Determine the (x, y) coordinate at the center of the cell enclosing the given text.  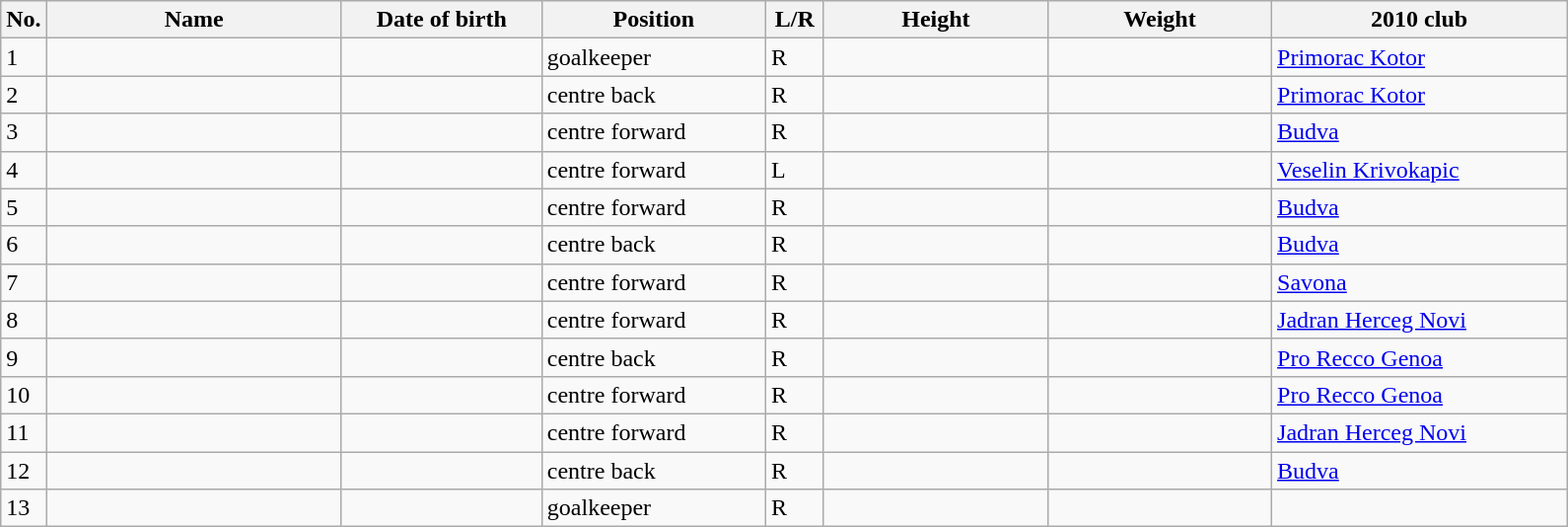
Date of birth (442, 20)
8 (24, 320)
No. (24, 20)
Savona (1420, 282)
9 (24, 357)
3 (24, 132)
Height (935, 20)
2010 club (1420, 20)
10 (24, 395)
Weight (1160, 20)
12 (24, 471)
1 (24, 57)
11 (24, 432)
7 (24, 282)
Name (193, 20)
2 (24, 95)
13 (24, 508)
Veselin Krivokapic (1420, 170)
Position (653, 20)
L (795, 170)
6 (24, 245)
5 (24, 207)
4 (24, 170)
L/R (795, 20)
